Identify which cell holds the provided text, then report its (x, y) central coordinate. 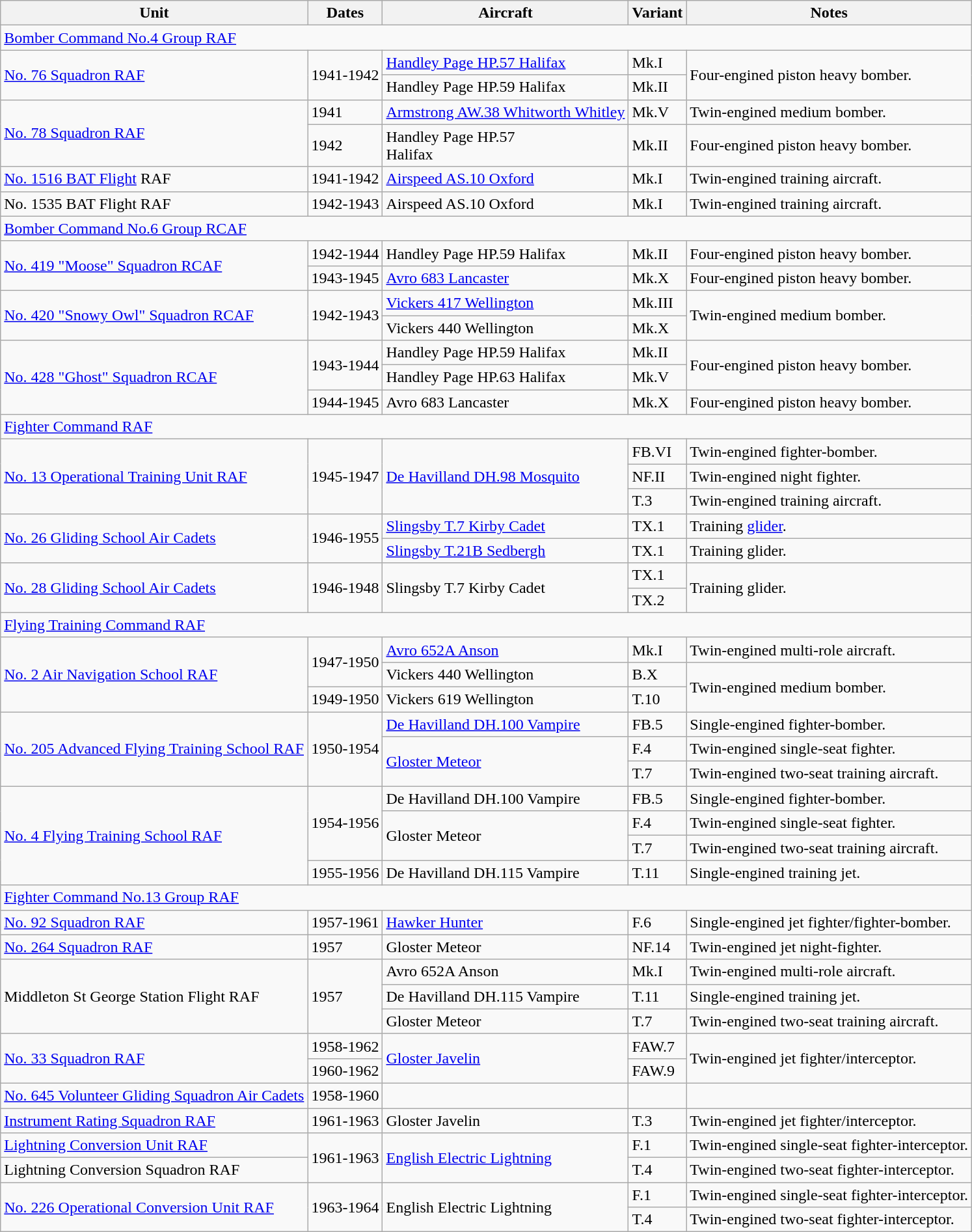
Instrument Rating Squadron RAF (154, 1120)
Middleton St George Station Flight RAF (154, 996)
Notes (829, 13)
T.10 (657, 699)
No. 645 Volunteer Gliding Squadron Air Cadets (154, 1095)
Aircraft (506, 13)
F.6 (657, 922)
Twin-engined fighter-bomber. (829, 452)
1942 (345, 146)
Single-engined jet fighter/fighter-bomber. (829, 922)
Unit (154, 13)
Fighter Command No.13 Group RAF (487, 897)
1963-1964 (345, 1207)
No. 92 Squadron RAF (154, 922)
No. 428 "Ghost" Squadron RCAF (154, 377)
No. 2 Air Navigation School RAF (154, 674)
1949-1950 (345, 699)
1960-1962 (345, 1071)
Flying Training Command RAF (487, 625)
1947-1950 (345, 662)
Variant (657, 13)
FAW.9 (657, 1071)
Twin-engined night fighter. (829, 476)
Handley Page HP.57 Halifax (506, 62)
Handley Page HP.63 Halifax (506, 377)
Bomber Command No.6 Group RCAF (487, 228)
No. 205 Advanced Flying Training School RAF (154, 749)
1945-1947 (345, 476)
Mk.III (657, 303)
1950-1954 (345, 749)
1942-1944 (345, 253)
Lightning Conversion Squadron RAF (154, 1170)
1957-1961 (345, 922)
Fighter Command RAF (487, 427)
Bomber Command No.4 Group RAF (487, 38)
1955-1956 (345, 873)
Handley Page HP.57Halifax (506, 146)
NF.14 (657, 947)
No. 420 "Snowy Owl" Squadron RCAF (154, 315)
No. 1516 BAT Flight RAF (154, 179)
No. 78 Squadron RAF (154, 133)
No. 26 Gliding School Air Cadets (154, 538)
No. 1535 BAT Flight RAF (154, 204)
FAW.7 (657, 1046)
1946-1948 (345, 588)
B.X (657, 674)
1941 (345, 112)
Armstrong AW.38 Whitworth Whitley (506, 112)
1954-1956 (345, 823)
Vickers 619 Wellington (506, 699)
No. 28 Gliding School Air Cadets (154, 588)
No. 264 Squadron RAF (154, 947)
Dates (345, 13)
Vickers 417 Wellington (506, 303)
1944-1945 (345, 402)
No. 13 Operational Training Unit RAF (154, 476)
No. 4 Flying Training School RAF (154, 836)
No. 226 Operational Conversion Unit RAF (154, 1207)
No. 33 Squadron RAF (154, 1058)
Hawker Hunter (506, 922)
1958-1960 (345, 1095)
No. 76 Squadron RAF (154, 75)
1958-1962 (345, 1046)
De Havilland DH.98 Mosquito (506, 476)
NF.II (657, 476)
1946-1955 (345, 538)
Lightning Conversion Unit RAF (154, 1145)
TX.2 (657, 600)
No. 419 "Moose" Squadron RCAF (154, 266)
Twin-engined jet night-fighter. (829, 947)
1943-1945 (345, 278)
Slingsby T.21B Sedbergh (506, 551)
1943-1944 (345, 365)
FB.VI (657, 452)
